Return the [x, y] coordinate for the center point of the cell that contains the specified text.  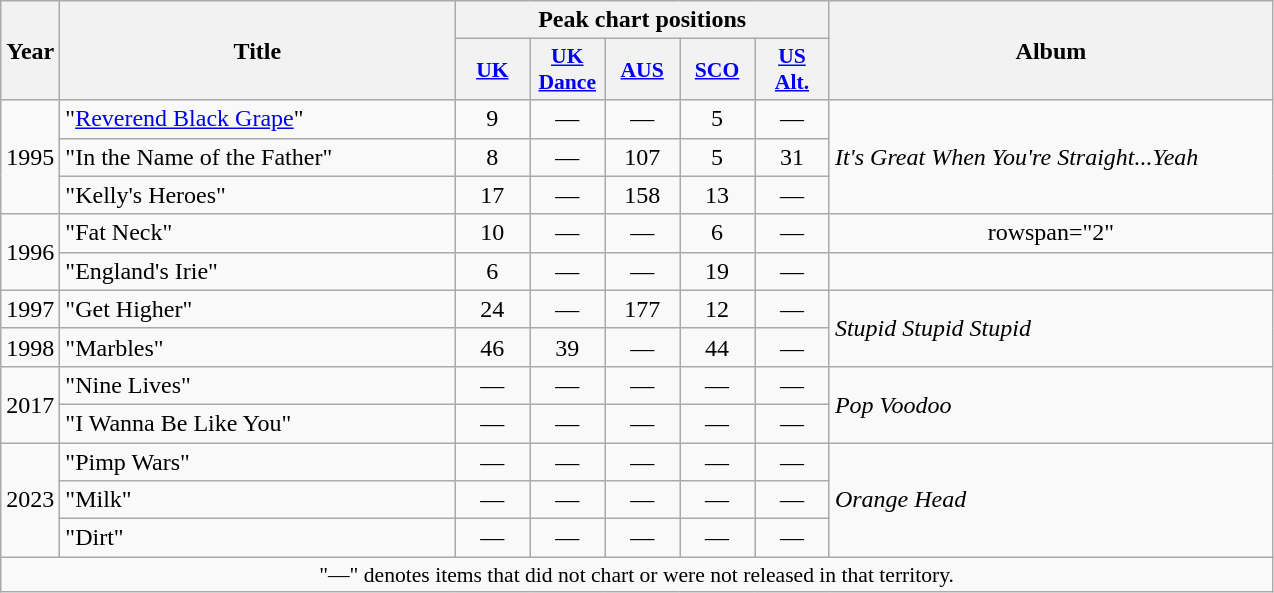
13 [718, 195]
2023 [30, 499]
"Milk" [258, 500]
8 [492, 157]
"—" denotes items that did not chart or were not released in that territory. [637, 575]
"Dirt" [258, 538]
107 [642, 157]
Orange Head [1050, 499]
24 [492, 309]
UKDance [568, 70]
"Marbles" [258, 347]
"Reverend Black Grape" [258, 119]
1998 [30, 347]
19 [718, 271]
46 [492, 347]
"Get Higher" [258, 309]
Peak chart positions [642, 20]
Year [30, 50]
12 [718, 309]
"Nine Lives" [258, 385]
39 [568, 347]
10 [492, 233]
"Fat Neck" [258, 233]
Pop Voodoo [1050, 404]
9 [492, 119]
1997 [30, 309]
rowspan="2" [1050, 233]
SCO [718, 70]
1996 [30, 252]
17 [492, 195]
"England's Irie" [258, 271]
It's Great When You're Straight...Yeah [1050, 157]
"In the Name of the Father" [258, 157]
Album [1050, 50]
158 [642, 195]
UK [492, 70]
Title [258, 50]
177 [642, 309]
"Pimp Wars" [258, 461]
44 [718, 347]
31 [792, 157]
1995 [30, 157]
AUS [642, 70]
USAlt. [792, 70]
2017 [30, 404]
Stupid Stupid Stupid [1050, 328]
"Kelly's Heroes" [258, 195]
"I Wanna Be Like You" [258, 423]
